For the text-containing cell, return its midpoint in (X, Y) coordinate format. 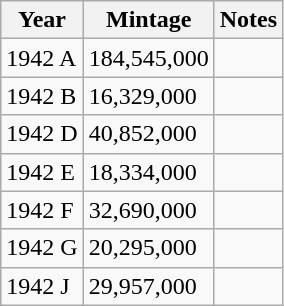
1942 F (42, 210)
1942 A (42, 58)
1942 B (42, 96)
29,957,000 (148, 286)
Notes (248, 20)
1942 E (42, 172)
1942 D (42, 134)
Year (42, 20)
1942 J (42, 286)
184,545,000 (148, 58)
20,295,000 (148, 248)
40,852,000 (148, 134)
Mintage (148, 20)
1942 G (42, 248)
32,690,000 (148, 210)
16,329,000 (148, 96)
18,334,000 (148, 172)
